Scan for the cell matching the given text and deliver its [X, Y] coordinate at center. 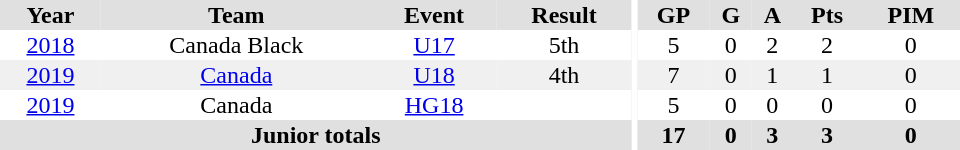
A [772, 15]
Pts [826, 15]
Event [434, 15]
Year [50, 15]
U18 [434, 75]
Result [564, 15]
HG18 [434, 105]
17 [674, 135]
4th [564, 75]
PIM [911, 15]
Junior totals [316, 135]
Canada Black [236, 45]
GP [674, 15]
U17 [434, 45]
Team [236, 15]
G [730, 15]
7 [674, 75]
5th [564, 45]
2018 [50, 45]
